Output the [x, y] coordinate of the center of the cell containing the given text.  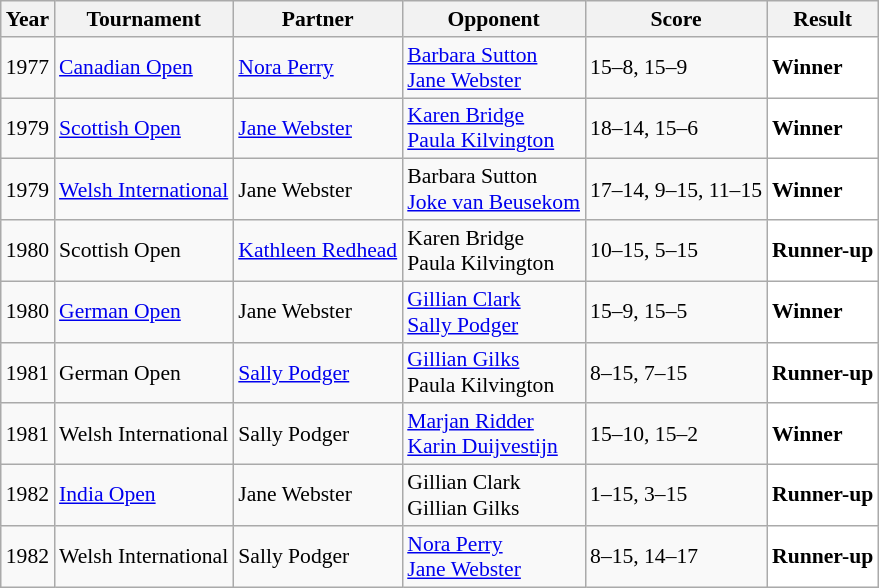
15–10, 15–2 [676, 434]
10–15, 5–15 [676, 250]
15–8, 15–9 [676, 68]
Canadian Open [144, 68]
17–14, 9–15, 11–15 [676, 190]
Gillian Clark Sally Podger [494, 312]
India Open [144, 496]
Gillian Clark Gillian Gilks [494, 496]
8–15, 14–17 [676, 556]
Marjan Ridder Karin Duijvestijn [494, 434]
1–15, 3–15 [676, 496]
Result [822, 19]
Year [28, 19]
Barbara Sutton Joke van Beusekom [494, 190]
Tournament [144, 19]
Nora Perry [318, 68]
Opponent [494, 19]
Kathleen Redhead [318, 250]
8–15, 7–15 [676, 372]
Barbara Sutton Jane Webster [494, 68]
15–9, 15–5 [676, 312]
Score [676, 19]
18–14, 15–6 [676, 128]
Gillian Gilks Paula Kilvington [494, 372]
Partner [318, 19]
Nora Perry Jane Webster [494, 556]
1977 [28, 68]
